Return the (X, Y) coordinate for the center point of the cell that contains the specified text.  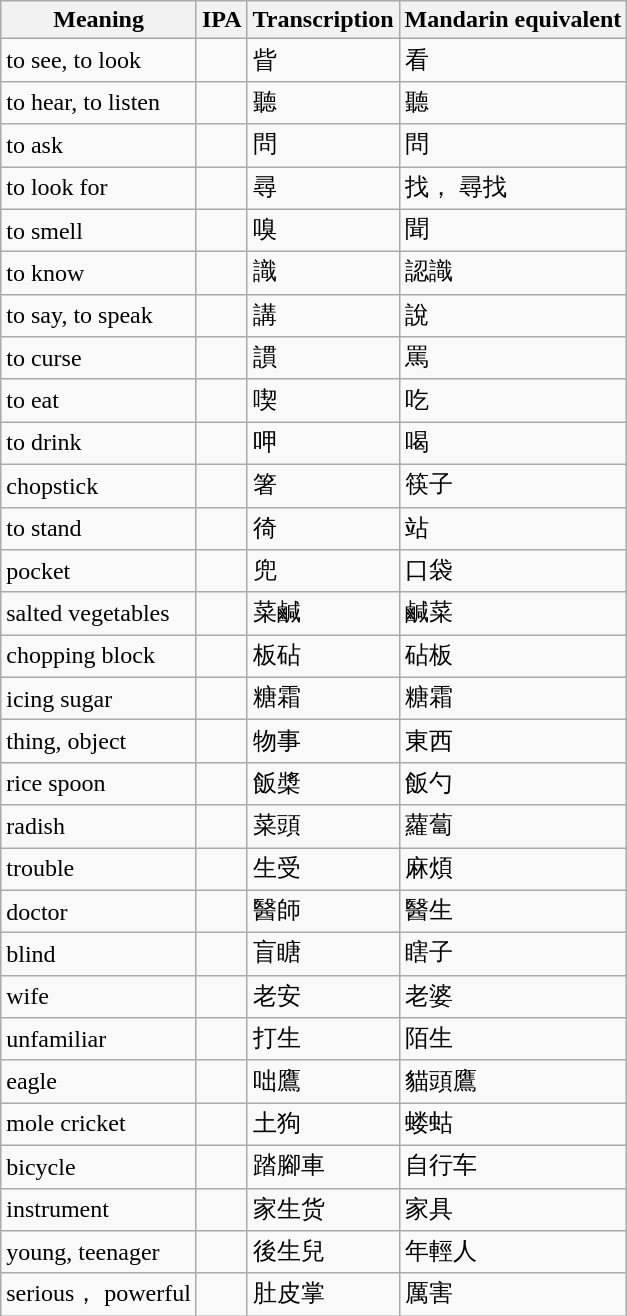
chopping block (99, 656)
後生兒 (323, 1252)
東西 (513, 742)
serious， powerful (99, 1294)
呷 (323, 444)
徛 (323, 528)
IPA (222, 20)
自行车 (513, 1166)
家生货 (323, 1210)
老婆 (513, 996)
盲瞊 (323, 954)
to curse (99, 358)
兜 (323, 572)
物事 (323, 742)
箸 (323, 486)
老安 (323, 996)
Meaning (99, 20)
to ask (99, 146)
看 (513, 60)
踏腳車 (323, 1166)
飯勺 (513, 784)
家具 (513, 1210)
鹹菜 (513, 614)
口袋 (513, 572)
醫師 (323, 912)
instrument (99, 1210)
Transcription (323, 20)
mole cricket (99, 1124)
blind (99, 954)
pocket (99, 572)
板砧 (323, 656)
說 (513, 316)
土狗 (323, 1124)
to smell (99, 230)
謴 (323, 358)
站 (513, 528)
醫生 (513, 912)
doctor (99, 912)
講 (323, 316)
to stand (99, 528)
聞 (513, 230)
to know (99, 274)
吃 (513, 400)
unfamiliar (99, 1040)
eagle (99, 1082)
蝼蛄 (513, 1124)
salted vegetables (99, 614)
認識 (513, 274)
找， 尋找 (513, 188)
to eat (99, 400)
to drink (99, 444)
陌生 (513, 1040)
厲害 (513, 1294)
筷子 (513, 486)
喝 (513, 444)
蘿蔔 (513, 826)
trouble (99, 870)
菜頭 (323, 826)
咄鷹 (323, 1082)
bicycle (99, 1166)
Mandarin equivalent (513, 20)
chopstick (99, 486)
肚皮掌 (323, 1294)
眥 (323, 60)
瞎子 (513, 954)
識 (323, 274)
罵 (513, 358)
菜鹹 (323, 614)
thing, object (99, 742)
砧板 (513, 656)
嗅 (323, 230)
尋 (323, 188)
to say, to speak (99, 316)
to see, to look (99, 60)
打生 (323, 1040)
wife (99, 996)
to look for (99, 188)
麻煩 (513, 870)
年輕人 (513, 1252)
young, teenager (99, 1252)
生受 (323, 870)
icing sugar (99, 698)
radish (99, 826)
飯槳 (323, 784)
rice spoon (99, 784)
to hear, to listen (99, 102)
貓頭鷹 (513, 1082)
喫 (323, 400)
